Detect which cell encompasses the target text, then output its [X, Y] center coordinate. 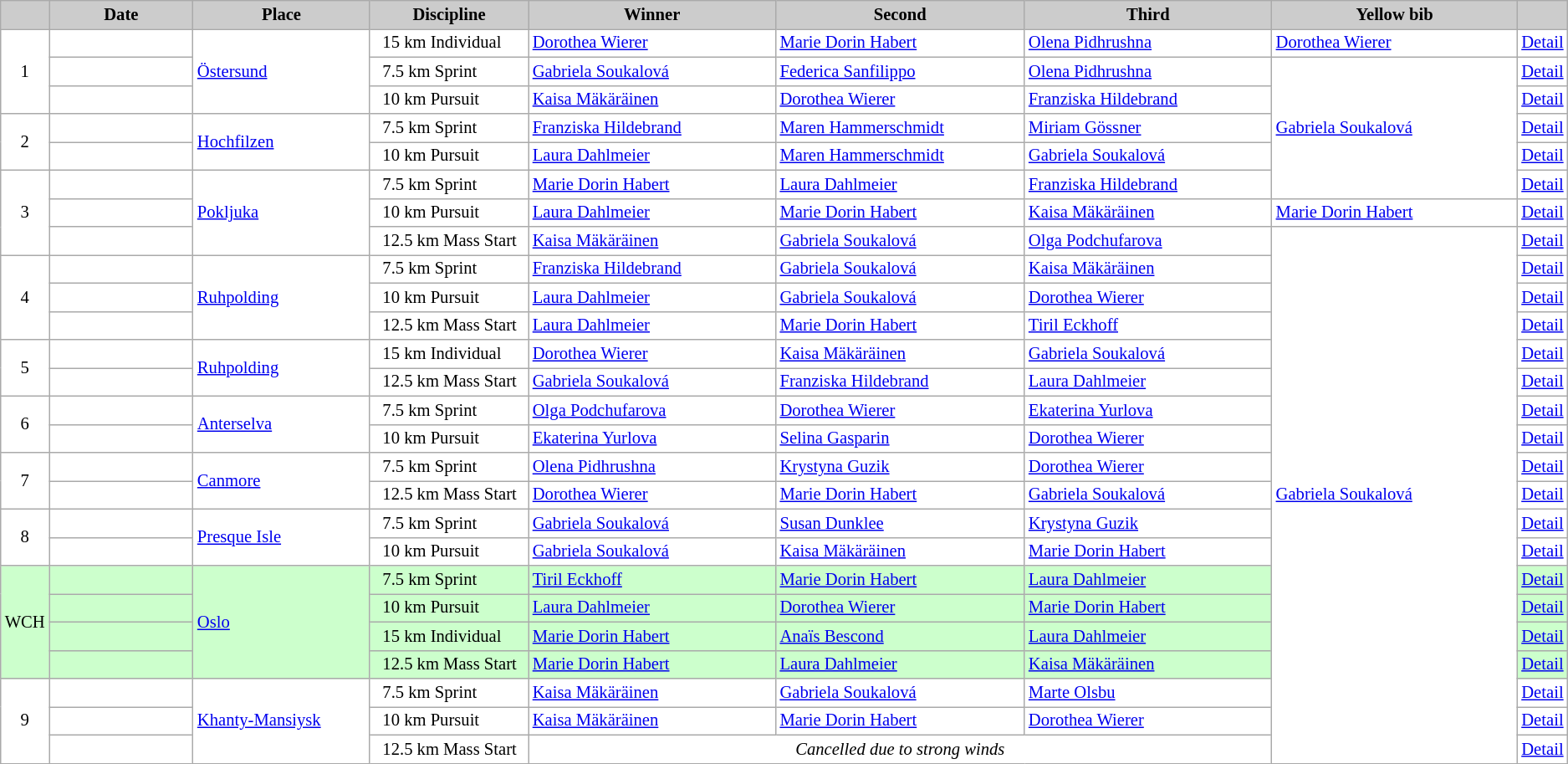
Third [1148, 14]
Winner [652, 14]
Anterselva [281, 424]
Place [281, 14]
9 [25, 720]
5 [25, 368]
Discipline [449, 14]
8 [25, 537]
Canmore [281, 480]
Östersund [281, 70]
Susan Dunklee [900, 523]
Khanty-Mansiysk [281, 720]
Oslo [281, 623]
Yellow bib [1395, 14]
7 [25, 480]
3 [25, 213]
Miriam Gössner [1148, 128]
6 [25, 424]
Presque Isle [281, 537]
4 [25, 296]
Marte Olsbu [1148, 692]
Federica Sanfilippo [900, 71]
WCH [25, 623]
Anaïs Bescond [900, 636]
1 [25, 70]
Second [900, 14]
Selina Gasparin [900, 438]
Pokljuka [281, 213]
Date [121, 14]
Hochfilzen [281, 142]
Cancelled due to strong winds [900, 749]
2 [25, 142]
